Provide the [X, Y] coordinate of the cell's center where the given text is located.  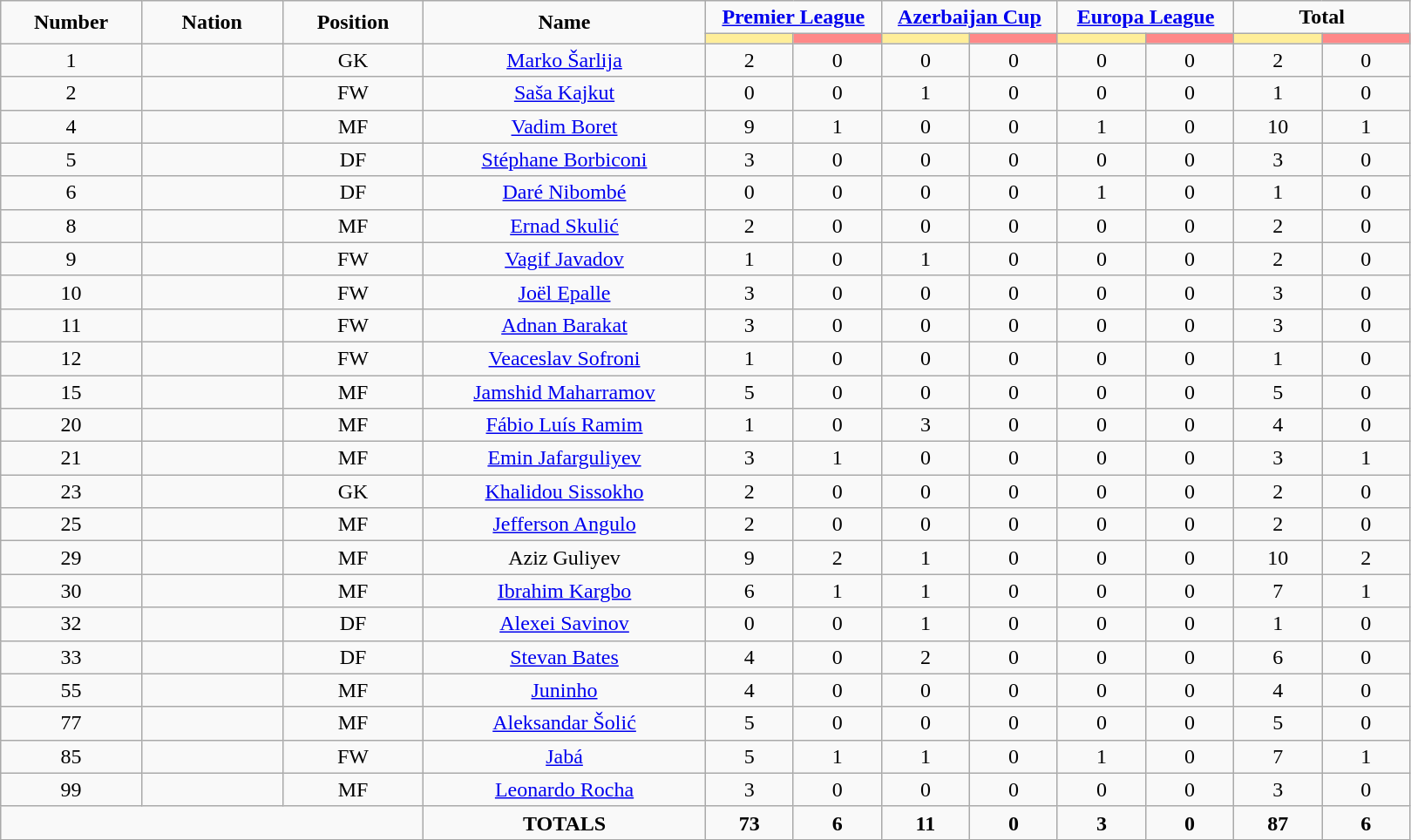
Stevan Bates [565, 657]
Vadim Boret [565, 126]
23 [71, 491]
Nation [212, 23]
Ernad Skulić [565, 226]
Joël Epalle [565, 292]
87 [1278, 823]
20 [71, 425]
Name [565, 23]
Marko Šarlija [565, 60]
Juninho [565, 690]
Vagif Javadov [565, 259]
Jamshid Maharramov [565, 391]
29 [71, 558]
Aziz Guliyev [565, 558]
55 [71, 690]
99 [71, 789]
33 [71, 657]
Emin Jafarguliyev [565, 458]
30 [71, 591]
Stéphane Borbiconi [565, 159]
32 [71, 624]
Ibrahim Kargbo [565, 591]
Jabá [565, 756]
Number [71, 23]
77 [71, 723]
Veaceslav Sofroni [565, 358]
21 [71, 458]
15 [71, 391]
Aleksandar Šolić [565, 723]
TOTALS [565, 823]
Premier League [793, 17]
Adnan Barakat [565, 325]
Total [1322, 17]
Fábio Luís Ramim [565, 425]
Azerbaijan Cup [969, 17]
Jefferson Angulo [565, 525]
Europa League [1145, 17]
Saša Kajkut [565, 93]
Leonardo Rocha [565, 789]
Position [353, 23]
8 [71, 226]
12 [71, 358]
73 [750, 823]
Khalidou Sissokho [565, 491]
Alexei Savinov [565, 624]
Daré Nibombé [565, 193]
85 [71, 756]
25 [71, 525]
